Pinpoint the cell where the given text exists, returning its (x, y) midpoint coordinate. 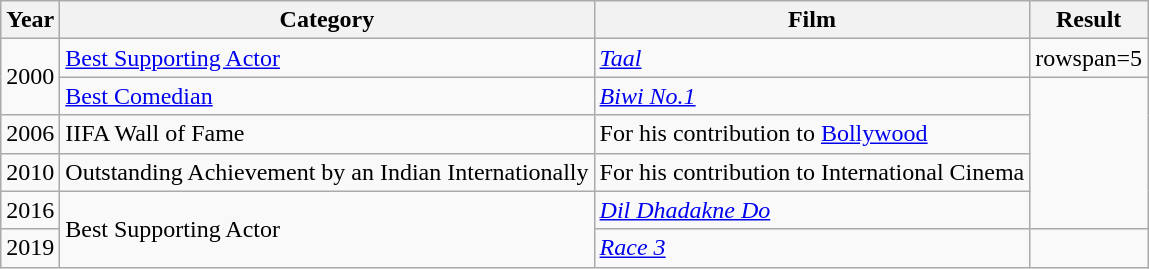
Race 3 (812, 248)
For his contribution to International Cinema (812, 172)
rowspan=5 (1089, 58)
Best Comedian (327, 96)
IIFA Wall of Fame (327, 134)
Biwi No.1 (812, 96)
Film (812, 20)
Result (1089, 20)
Year (30, 20)
2016 (30, 210)
2000 (30, 77)
2019 (30, 248)
For his contribution to Bollywood (812, 134)
Category (327, 20)
2006 (30, 134)
Taal (812, 58)
Outstanding Achievement by an Indian Internationally (327, 172)
2010 (30, 172)
Dil Dhadakne Do (812, 210)
